Locate the cell with the specified text and output its [X, Y] center coordinate. 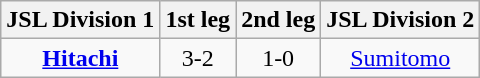
1st leg [198, 20]
2nd leg [278, 20]
Sumitomo [400, 58]
3-2 [198, 58]
JSL Division 2 [400, 20]
JSL Division 1 [80, 20]
1-0 [278, 58]
Hitachi [80, 58]
